Locate the cell with the specified text and output its [x, y] center coordinate. 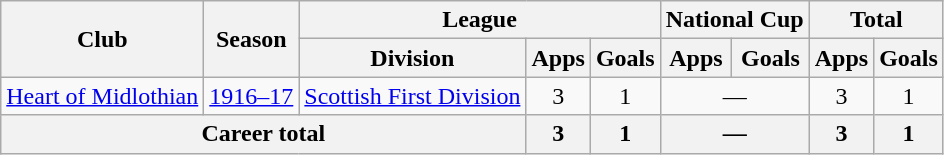
League [480, 20]
Total [876, 20]
Season [252, 39]
Career total [264, 134]
1916–17 [252, 96]
Club [102, 39]
National Cup [734, 20]
Scottish First Division [412, 96]
Heart of Midlothian [102, 96]
Division [412, 58]
